Pinpoint the cell where the given text exists, returning its [X, Y] midpoint coordinate. 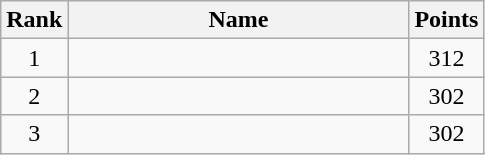
3 [34, 134]
Rank [34, 20]
2 [34, 96]
1 [34, 58]
Points [446, 20]
312 [446, 58]
Name [238, 20]
